Pinpoint the cell where the given text exists, returning its [X, Y] midpoint coordinate. 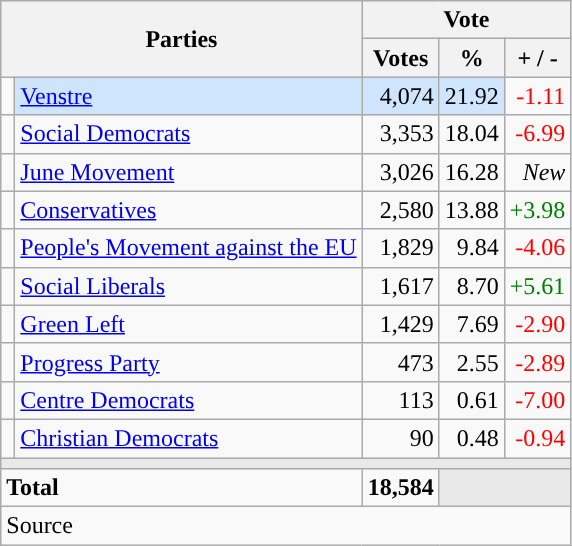
-4.06 [538, 248]
13.88 [472, 210]
21.92 [472, 96]
Venstre [188, 96]
-1.11 [538, 96]
Total [182, 488]
-0.94 [538, 438]
2,580 [400, 210]
0.48 [472, 438]
Christian Democrats [188, 438]
2.55 [472, 362]
% [472, 58]
-2.89 [538, 362]
18.04 [472, 134]
June Movement [188, 172]
Conservatives [188, 210]
0.61 [472, 400]
Vote [466, 20]
Centre Democrats [188, 400]
3,353 [400, 134]
+5.61 [538, 286]
Green Left [188, 324]
+3.98 [538, 210]
4,074 [400, 96]
9.84 [472, 248]
473 [400, 362]
Parties [182, 39]
-7.00 [538, 400]
+ / - [538, 58]
Votes [400, 58]
113 [400, 400]
Social Liberals [188, 286]
3,026 [400, 172]
1,429 [400, 324]
1,829 [400, 248]
-2.90 [538, 324]
-6.99 [538, 134]
16.28 [472, 172]
8.70 [472, 286]
18,584 [400, 488]
People's Movement against the EU [188, 248]
Source [286, 526]
7.69 [472, 324]
New [538, 172]
1,617 [400, 286]
Progress Party [188, 362]
Social Democrats [188, 134]
90 [400, 438]
